Return [x, y] of the center of cell containing provided text 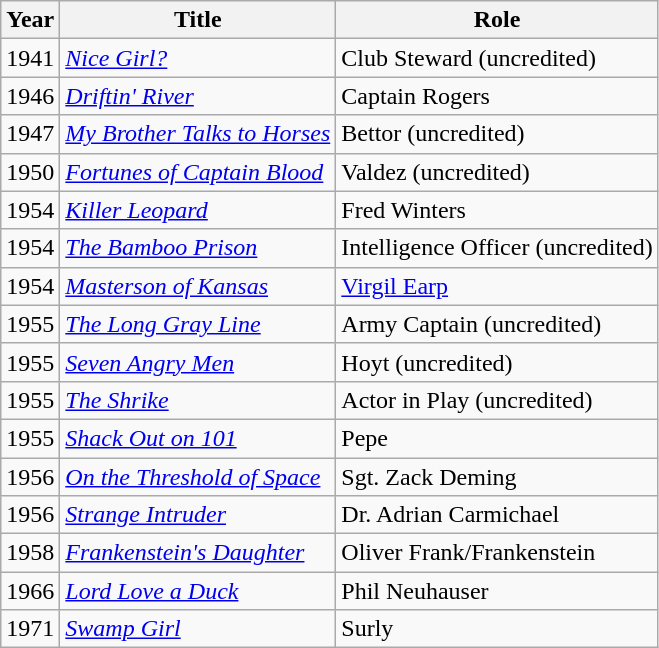
Sgt. Zack Deming [497, 477]
Valdez (uncredited) [497, 172]
Year [30, 20]
The Long Gray Line [198, 324]
Frankenstein's Daughter [198, 553]
Dr. Adrian Carmichael [497, 515]
Pepe [497, 438]
1950 [30, 172]
Phil Neuhauser [497, 591]
1941 [30, 58]
Actor in Play (uncredited) [497, 400]
1971 [30, 629]
Virgil Earp [497, 286]
1966 [30, 591]
Fred Winters [497, 210]
Oliver Frank/Frankenstein [497, 553]
1947 [30, 134]
Army Captain (uncredited) [497, 324]
Strange Intruder [198, 515]
Driftin' River [198, 96]
Title [198, 20]
The Bamboo Prison [198, 248]
Role [497, 20]
Killer Leopard [198, 210]
Hoyt (uncredited) [497, 362]
Masterson of Kansas [198, 286]
Nice Girl? [198, 58]
Surly [497, 629]
Shack Out on 101 [198, 438]
Intelligence Officer (uncredited) [497, 248]
Captain Rogers [497, 96]
Fortunes of Captain Blood [198, 172]
Seven Angry Men [198, 362]
My Brother Talks to Horses [198, 134]
Club Steward (uncredited) [497, 58]
1946 [30, 96]
1958 [30, 553]
Bettor (uncredited) [497, 134]
Lord Love a Duck [198, 591]
The Shrike [198, 400]
On the Threshold of Space [198, 477]
Swamp Girl [198, 629]
